Pinpoint the cell where the given text exists, returning its (X, Y) midpoint coordinate. 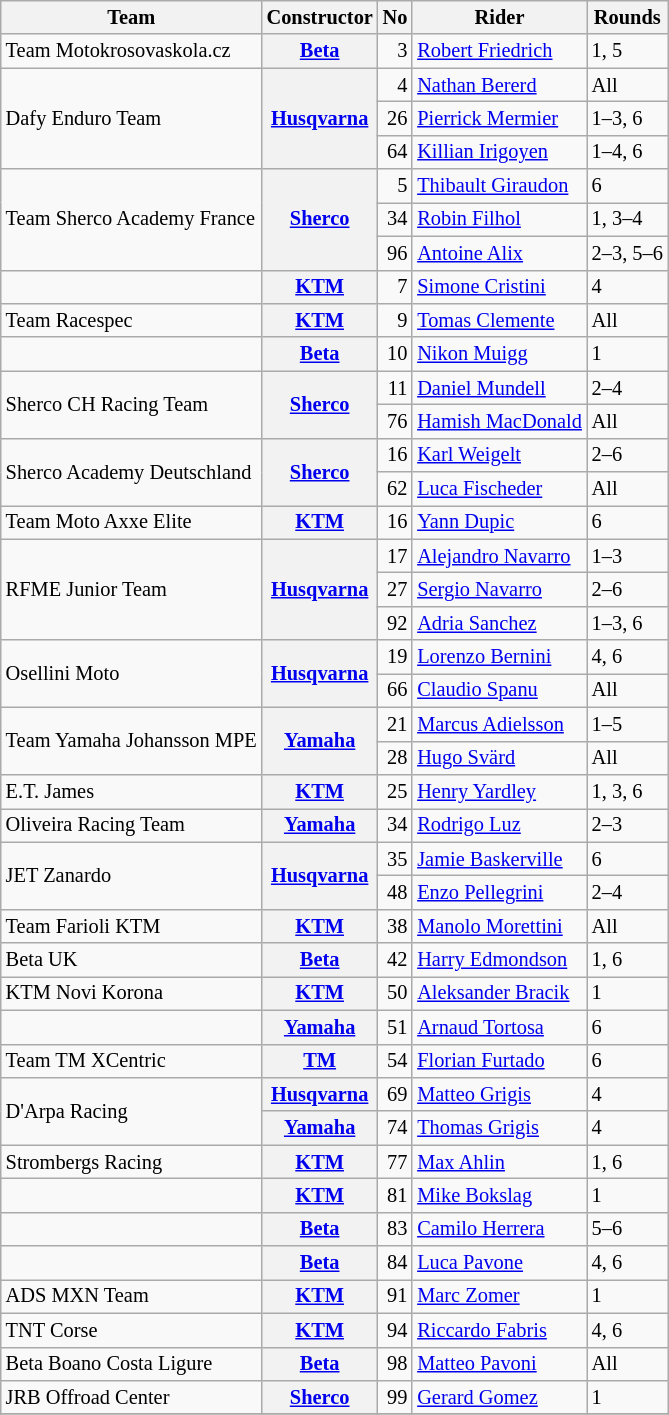
Matteo Grigis (499, 1094)
Team Farioli KTM (132, 926)
2–3, 5–6 (628, 253)
Aleksander Bracik (499, 993)
Beta Boano Costa Ligure (132, 1364)
Team Moto Axxe Elite (132, 522)
Rodrigo Luz (499, 825)
Sherco Academy Deutschland (132, 472)
21 (396, 724)
Team Yamaha Johansson MPE (132, 740)
Nikon Muigg (499, 354)
99 (396, 1397)
JRB Offroad Center (132, 1397)
D'Arpa Racing (132, 1110)
TM (320, 1061)
Jamie Baskerville (499, 859)
Thomas Grigis (499, 1128)
Sherco CH Racing Team (132, 404)
Team Motokrosovaskola.cz (132, 51)
Beta UK (132, 960)
11 (396, 388)
Manolo Morettini (499, 926)
10 (396, 354)
3 (396, 51)
Dafy Enduro Team (132, 118)
Claudio Spanu (499, 690)
74 (396, 1128)
Henry Yardley (499, 791)
Gerard Gomez (499, 1397)
26 (396, 118)
5–6 (628, 1229)
98 (396, 1364)
Alejandro Navarro (499, 556)
Mike Bokslag (499, 1195)
Rounds (628, 17)
Riccardo Fabris (499, 1330)
Arnaud Tortosa (499, 1027)
Yann Dupic (499, 522)
92 (396, 623)
1, 3–4 (628, 219)
Team Sherco Academy France (132, 220)
Hamish MacDonald (499, 421)
48 (396, 892)
83 (396, 1229)
96 (396, 253)
Harry Edmondson (499, 960)
38 (396, 926)
Enzo Pellegrini (499, 892)
51 (396, 1027)
JET Zanardo (132, 876)
5 (396, 186)
50 (396, 993)
Luca Fischeder (499, 489)
Pierrick Mermier (499, 118)
62 (396, 489)
94 (396, 1330)
RFME Junior Team (132, 590)
76 (396, 421)
27 (396, 589)
ADS MXN Team (132, 1296)
7 (396, 287)
Marc Zomer (499, 1296)
Team TM XCentric (132, 1061)
Team Racespec (132, 320)
Osellini Moto (132, 674)
Rider (499, 17)
17 (396, 556)
64 (396, 152)
Florian Furtado (499, 1061)
TNT Corse (132, 1330)
Strombergs Racing (132, 1162)
Daniel Mundell (499, 388)
1–4, 6 (628, 152)
Lorenzo Bernini (499, 657)
35 (396, 859)
Robin Filhol (499, 219)
2–3 (628, 825)
1, 3, 6 (628, 791)
E.T. James (132, 791)
1–3 (628, 556)
42 (396, 960)
1–5 (628, 724)
66 (396, 690)
69 (396, 1094)
77 (396, 1162)
Adria Sanchez (499, 623)
Hugo Svärd (499, 758)
KTM Novi Korona (132, 993)
Camilo Herrera (499, 1229)
81 (396, 1195)
Luca Pavone (499, 1263)
84 (396, 1263)
1, 5 (628, 51)
25 (396, 791)
Killian Irigoyen (499, 152)
Karl Weigelt (499, 455)
No (396, 17)
Oliveira Racing Team (132, 825)
Antoine Alix (499, 253)
Marcus Adielsson (499, 724)
Sergio Navarro (499, 589)
28 (396, 758)
Thibault Giraudon (499, 186)
Team (132, 17)
Max Ahlin (499, 1162)
91 (396, 1296)
9 (396, 320)
54 (396, 1061)
Constructor (320, 17)
Nathan Bererd (499, 85)
19 (396, 657)
Matteo Pavoni (499, 1364)
Simone Cristini (499, 287)
Robert Friedrich (499, 51)
Tomas Clemente (499, 320)
